Return the [x, y] coordinate for the center point of the cell that contains the specified text.  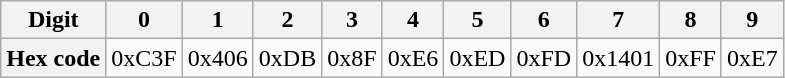
0xE6 [413, 58]
7 [618, 20]
0x406 [218, 58]
5 [478, 20]
0xDB [287, 58]
0xC3F [144, 58]
Hex code [54, 58]
0xE7 [752, 58]
3 [352, 20]
0x1401 [618, 58]
0xFF [691, 58]
1 [218, 20]
0xED [478, 58]
0 [144, 20]
9 [752, 20]
6 [544, 20]
0x8F [352, 58]
8 [691, 20]
4 [413, 20]
Digit [54, 20]
2 [287, 20]
0xFD [544, 58]
